Search for the cell housing the specified text and yield its [x, y] center coordinate. 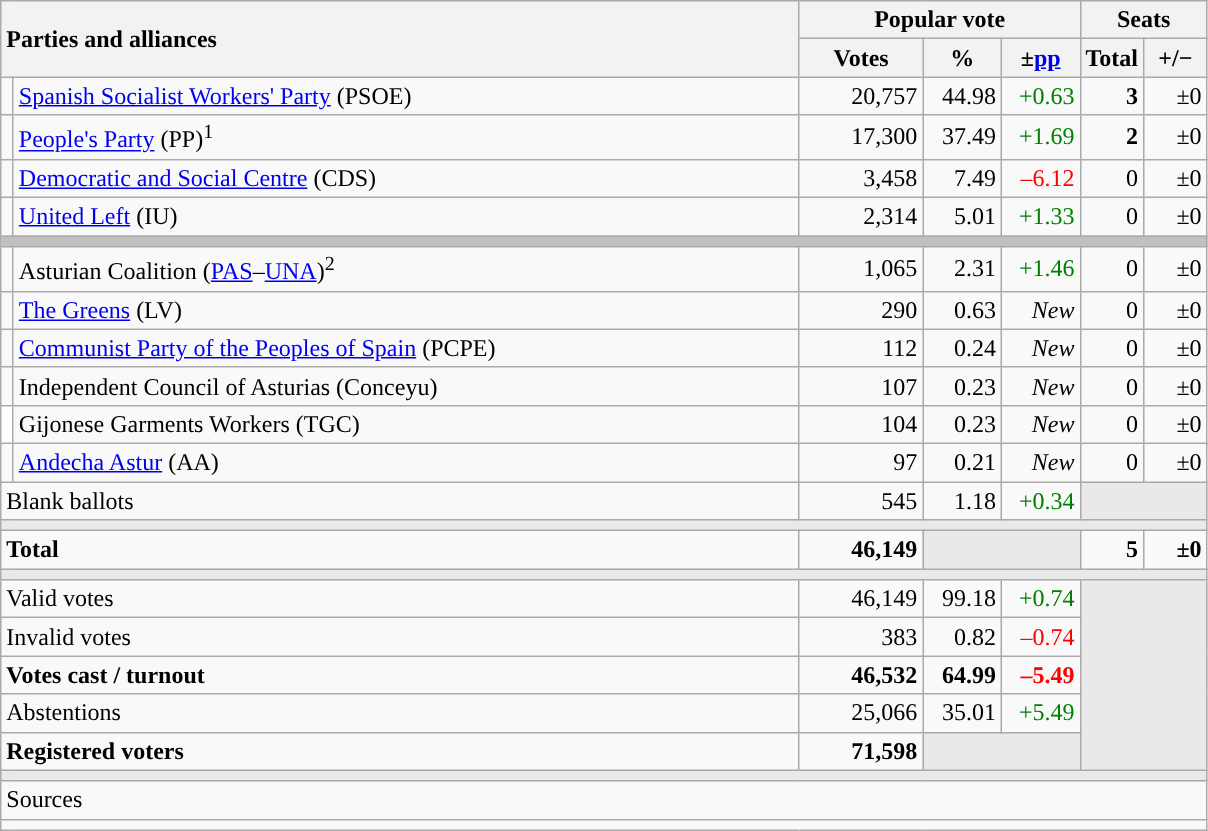
Votes cast / turnout [400, 675]
1.18 [962, 501]
% [962, 58]
+0.34 [1040, 501]
71,598 [861, 751]
0.82 [962, 637]
Asturian Coalition (PAS–UNA)2 [406, 270]
0.21 [962, 462]
+1.33 [1040, 217]
–5.49 [1040, 675]
1,065 [861, 270]
104 [861, 424]
+/− [1176, 58]
±pp [1040, 58]
Valid votes [400, 599]
+0.74 [1040, 599]
3,458 [861, 178]
Popular vote [940, 20]
7.49 [962, 178]
+5.49 [1040, 713]
107 [861, 386]
35.01 [962, 713]
99.18 [962, 599]
545 [861, 501]
97 [861, 462]
25,066 [861, 713]
People's Party (PP)1 [406, 138]
0.63 [962, 310]
United Left (IU) [406, 217]
Gijonese Garments Workers (TGC) [406, 424]
Blank ballots [400, 501]
Andecha Astur (AA) [406, 462]
17,300 [861, 138]
2,314 [861, 217]
–6.12 [1040, 178]
+1.46 [1040, 270]
64.99 [962, 675]
–0.74 [1040, 637]
44.98 [962, 96]
20,757 [861, 96]
112 [861, 348]
Parties and alliances [400, 39]
2 [1112, 138]
383 [861, 637]
5.01 [962, 217]
Spanish Socialist Workers' Party (PSOE) [406, 96]
37.49 [962, 138]
3 [1112, 96]
Democratic and Social Centre (CDS) [406, 178]
+0.63 [1040, 96]
Votes [861, 58]
0.24 [962, 348]
Sources [604, 800]
Registered voters [400, 751]
Invalid votes [400, 637]
46,532 [861, 675]
Seats [1144, 20]
Communist Party of the Peoples of Spain (PCPE) [406, 348]
The Greens (LV) [406, 310]
2.31 [962, 270]
Abstentions [400, 713]
Independent Council of Asturias (Conceyu) [406, 386]
+1.69 [1040, 138]
290 [861, 310]
5 [1112, 550]
